Pinpoint the cell where the given text exists, returning its (X, Y) midpoint coordinate. 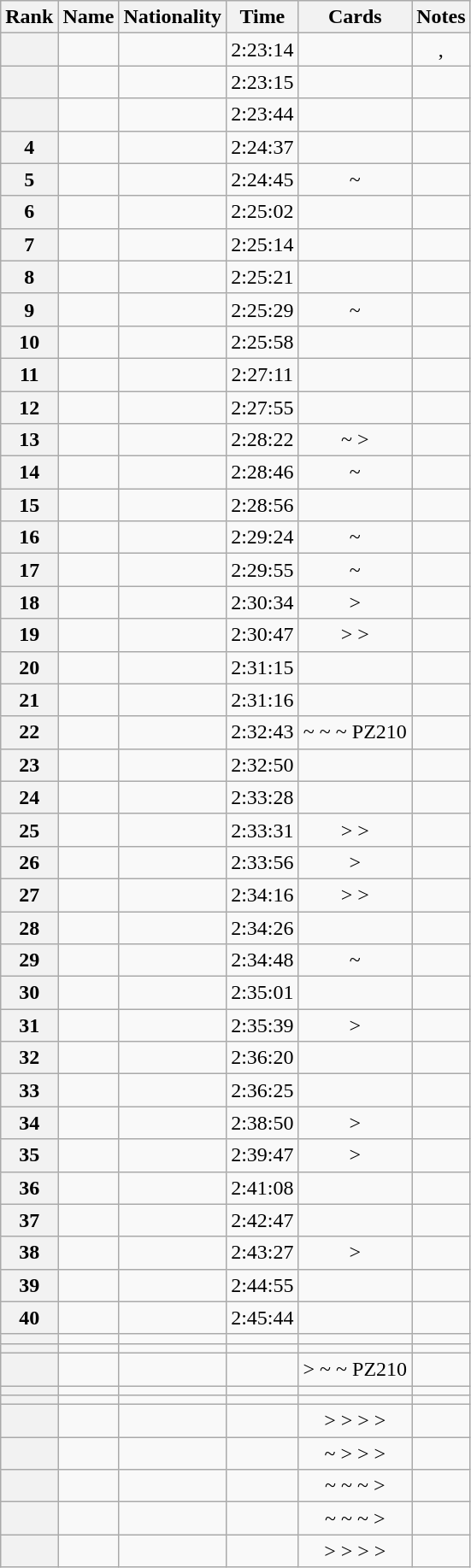
2:41:08 (262, 1188)
40 (29, 1318)
2:23:14 (262, 50)
15 (29, 505)
2:23:44 (262, 115)
29 (29, 960)
39 (29, 1285)
2:25:14 (262, 244)
2:34:48 (262, 960)
Time (262, 17)
2:25:58 (262, 342)
2:33:56 (262, 862)
18 (29, 602)
7 (29, 244)
38 (29, 1253)
35 (29, 1155)
2:34:16 (262, 895)
26 (29, 862)
2:27:11 (262, 374)
~ > > > (356, 1453)
9 (29, 309)
5 (29, 179)
2:25:21 (262, 277)
10 (29, 342)
32 (29, 1058)
2:28:56 (262, 505)
2:32:43 (262, 732)
19 (29, 635)
2:34:26 (262, 927)
2:30:47 (262, 635)
2:31:15 (262, 667)
2:36:20 (262, 1058)
2:29:55 (262, 570)
34 (29, 1123)
4 (29, 147)
2:43:27 (262, 1253)
33 (29, 1090)
2:44:55 (262, 1285)
2:31:16 (262, 700)
8 (29, 277)
31 (29, 1025)
20 (29, 667)
Rank (29, 17)
2:30:34 (262, 602)
2:42:47 (262, 1220)
27 (29, 895)
2:24:37 (262, 147)
2:25:02 (262, 212)
2:28:46 (262, 473)
2:23:15 (262, 82)
21 (29, 700)
2:35:01 (262, 993)
22 (29, 732)
2:33:31 (262, 830)
2:28:22 (262, 440)
36 (29, 1188)
30 (29, 993)
11 (29, 374)
2:38:50 (262, 1123)
2:45:44 (262, 1318)
12 (29, 408)
37 (29, 1220)
13 (29, 440)
2:27:55 (262, 408)
2:24:45 (262, 179)
24 (29, 797)
14 (29, 473)
17 (29, 570)
Notes (441, 17)
Cards (356, 17)
2:32:50 (262, 765)
> ~ ~ PZ210 (356, 1369)
23 (29, 765)
~ ~ ~ PZ210 (356, 732)
Nationality (173, 17)
2:36:25 (262, 1090)
2:35:39 (262, 1025)
2:33:28 (262, 797)
6 (29, 212)
~ > (356, 440)
Name (89, 17)
2:39:47 (262, 1155)
28 (29, 927)
2:25:29 (262, 309)
16 (29, 537)
2:29:24 (262, 537)
, (441, 50)
25 (29, 830)
